Find where the given text appears and provide that cell's center as [X, Y] coordinate. 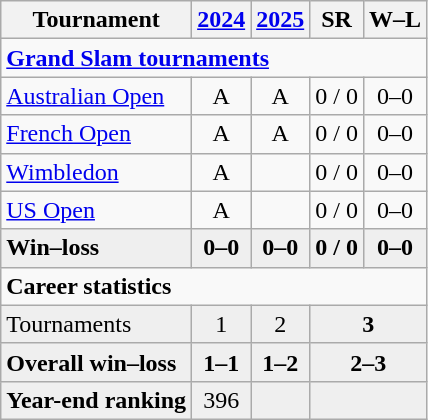
2–3 [368, 362]
Career statistics [214, 286]
2025 [280, 20]
Australian Open [96, 96]
396 [222, 400]
French Open [96, 134]
Wimbledon [96, 172]
Tournament [96, 20]
SR [337, 20]
Overall win–loss [96, 362]
US Open [96, 210]
Tournaments [96, 324]
3 [368, 324]
1–1 [222, 362]
Win–loss [96, 248]
1 [222, 324]
W–L [394, 20]
Grand Slam tournaments [214, 58]
1–2 [280, 362]
2024 [222, 20]
Year-end ranking [96, 400]
2 [280, 324]
